Capture the cell that displays the provided text and extract its [X, Y] central coordinate. 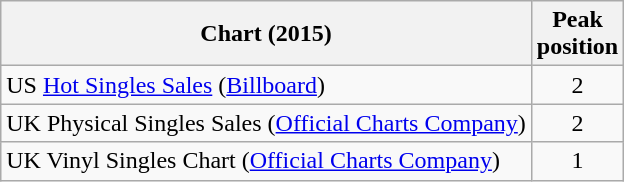
US Hot Singles Sales (Billboard) [266, 85]
UK Physical Singles Sales (Official Charts Company) [266, 123]
Chart (2015) [266, 34]
UK Vinyl Singles Chart (Official Charts Company) [266, 161]
1 [577, 161]
Peakposition [577, 34]
